Identify which cell holds the provided text, then report its (X, Y) central coordinate. 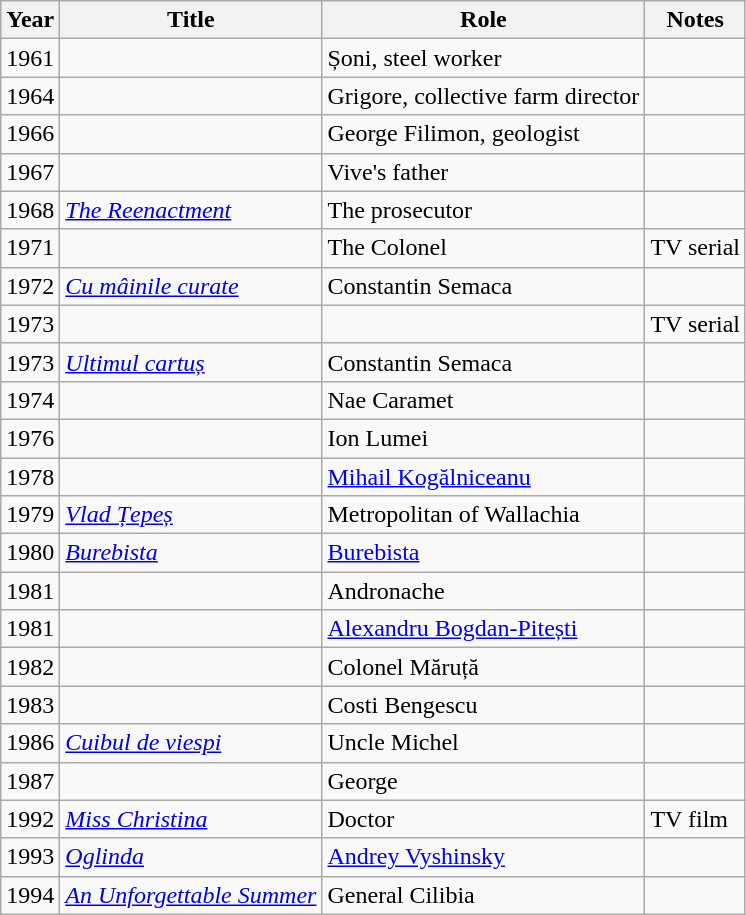
1966 (30, 134)
1980 (30, 553)
Cuibul de viespi (191, 743)
1987 (30, 781)
1968 (30, 210)
1978 (30, 477)
Vlad Țepeș (191, 515)
Costi Bengescu (484, 705)
Colonel Măruță (484, 667)
The Reenactment (191, 210)
Year (30, 20)
1971 (30, 248)
Notes (696, 20)
1967 (30, 172)
George (484, 781)
Andronache (484, 591)
1982 (30, 667)
TV film (696, 819)
Role (484, 20)
An Unforgettable Summer (191, 895)
1979 (30, 515)
1964 (30, 96)
Uncle Michel (484, 743)
1993 (30, 857)
Mihail Kogălniceanu (484, 477)
The prosecutor (484, 210)
Miss Christina (191, 819)
Grigore, collective farm director (484, 96)
Cu mâinile curate (191, 286)
Alexandru Bogdan-Pitești (484, 629)
1961 (30, 58)
1986 (30, 743)
1974 (30, 400)
Vive's father (484, 172)
1983 (30, 705)
Oglinda (191, 857)
The Colonel (484, 248)
Andrey Vyshinsky (484, 857)
George Filimon, geologist (484, 134)
Nae Caramet (484, 400)
Metropolitan of Wallachia (484, 515)
Doctor (484, 819)
Ultimul cartuș (191, 362)
Șoni, steel worker (484, 58)
1994 (30, 895)
1976 (30, 438)
1972 (30, 286)
Ion Lumei (484, 438)
1992 (30, 819)
Title (191, 20)
General Cilibia (484, 895)
